Return the [x, y] coordinate for the center point of the cell that contains the specified text.  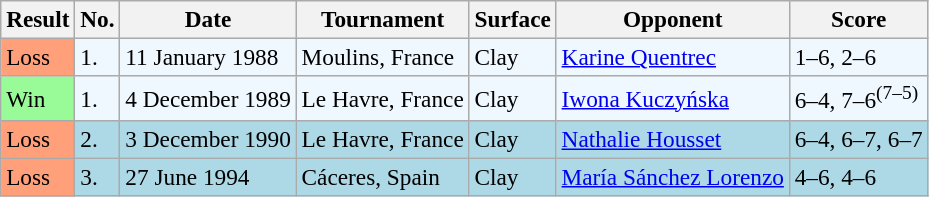
4 December 1989 [208, 98]
María Sánchez Lorenzo [672, 177]
3 December 1990 [208, 139]
6–4, 7–6(7–5) [858, 98]
Opponent [672, 19]
Score [858, 19]
Date [208, 19]
3. [98, 177]
Nathalie Housset [672, 139]
Cáceres, Spain [382, 177]
2. [98, 139]
Iwona Kuczyńska [672, 98]
Surface [512, 19]
Karine Quentrec [672, 57]
6–4, 6–7, 6–7 [858, 139]
Result [38, 19]
Tournament [382, 19]
Moulins, France [382, 57]
11 January 1988 [208, 57]
27 June 1994 [208, 177]
4–6, 4–6 [858, 177]
No. [98, 19]
1–6, 2–6 [858, 57]
Win [38, 98]
